Output the [X, Y] coordinate of the center of the cell containing the given text.  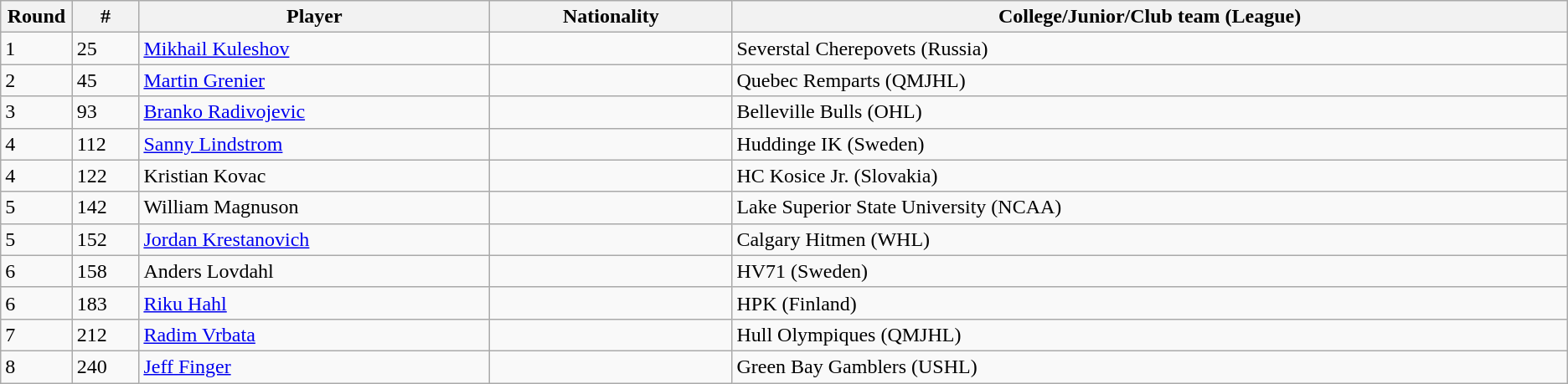
HV71 (Sweden) [1149, 271]
212 [106, 335]
Huddinge IK (Sweden) [1149, 144]
# [106, 17]
Jeff Finger [315, 366]
Mikhail Kuleshov [315, 49]
Martin Grenier [315, 80]
8 [37, 366]
HPK (Finland) [1149, 303]
2 [37, 80]
College/Junior/Club team (League) [1149, 17]
152 [106, 239]
Player [315, 17]
183 [106, 303]
122 [106, 176]
HC Kosice Jr. (Slovakia) [1149, 176]
Kristian Kovac [315, 176]
Hull Olympiques (QMJHL) [1149, 335]
240 [106, 366]
Radim Vrbata [315, 335]
Round [37, 17]
Riku Hahl [315, 303]
Severstal Cherepovets (Russia) [1149, 49]
142 [106, 207]
Quebec Remparts (QMJHL) [1149, 80]
Lake Superior State University (NCAA) [1149, 207]
William Magnuson [315, 207]
Belleville Bulls (OHL) [1149, 112]
1 [37, 49]
Branko Radivojevic [315, 112]
45 [106, 80]
Calgary Hitmen (WHL) [1149, 239]
25 [106, 49]
Nationality [611, 17]
Anders Lovdahl [315, 271]
112 [106, 144]
93 [106, 112]
Jordan Krestanovich [315, 239]
158 [106, 271]
7 [37, 335]
3 [37, 112]
Green Bay Gamblers (USHL) [1149, 366]
Sanny Lindstrom [315, 144]
